Extract the (X, Y) coordinate from the center of the cell holding the provided text.  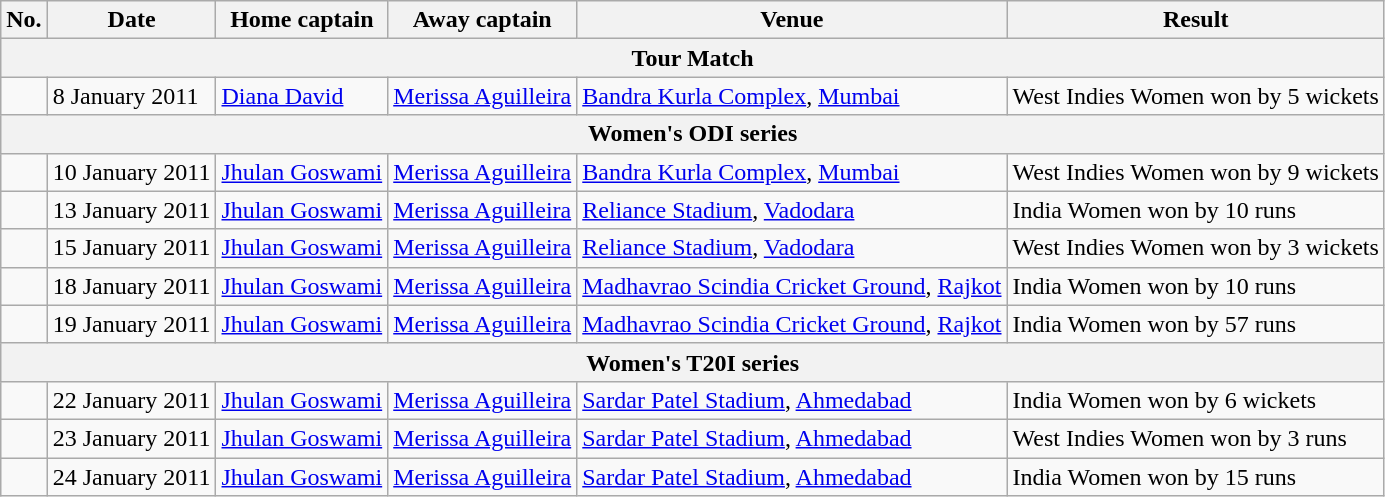
24 January 2011 (132, 477)
15 January 2011 (132, 248)
19 January 2011 (132, 324)
Women's T20I series (693, 362)
8 January 2011 (132, 96)
22 January 2011 (132, 400)
Venue (792, 20)
23 January 2011 (132, 438)
No. (24, 20)
West Indies Women won by 3 wickets (1196, 248)
West Indies Women won by 3 runs (1196, 438)
India Women won by 57 runs (1196, 324)
10 January 2011 (132, 172)
Result (1196, 20)
Away captain (482, 20)
India Women won by 6 wickets (1196, 400)
India Women won by 15 runs (1196, 477)
West Indies Women won by 9 wickets (1196, 172)
West Indies Women won by 5 wickets (1196, 96)
Women's ODI series (693, 134)
18 January 2011 (132, 286)
Home captain (302, 20)
13 January 2011 (132, 210)
Diana David (302, 96)
Date (132, 20)
Tour Match (693, 58)
